Capture the cell that displays the provided text and extract its (X, Y) central coordinate. 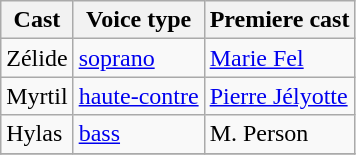
Premiere cast (280, 20)
Hylas (37, 134)
Cast (37, 20)
Pierre Jélyotte (280, 96)
haute-contre (138, 96)
Zélide (37, 58)
M. Person (280, 134)
Marie Fel (280, 58)
Voice type (138, 20)
Myrtil (37, 96)
soprano (138, 58)
bass (138, 134)
